Provide the (x, y) coordinate of the cell's center where the given text is located.  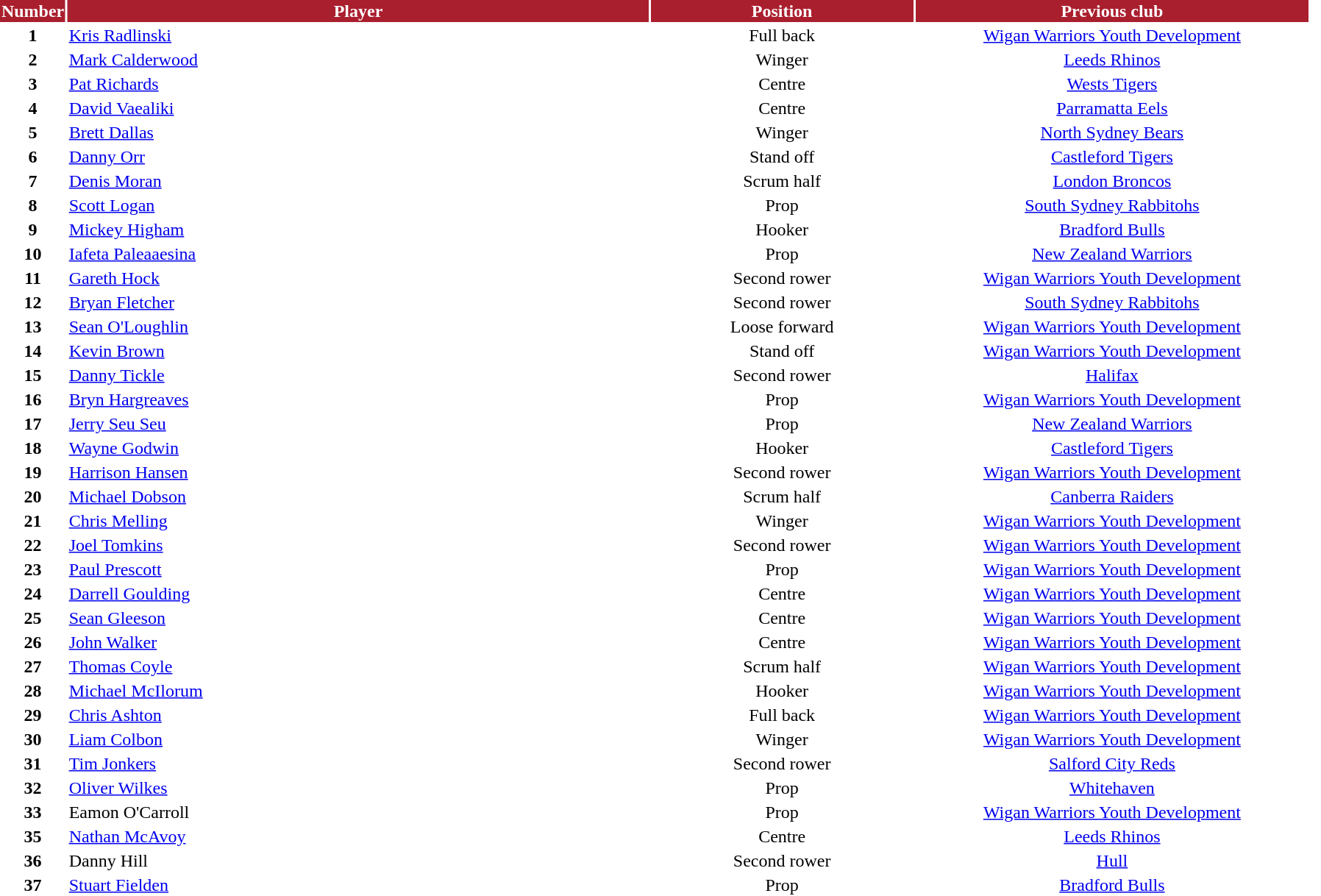
1 (32, 35)
15 (32, 375)
7 (32, 181)
33 (32, 812)
Hull (1112, 861)
Salford City Reds (1112, 764)
Michael Dobson (358, 497)
Canberra Raiders (1112, 497)
8 (32, 205)
2 (32, 60)
Danny Orr (358, 157)
Eamon O'Carroll (358, 812)
Tim Jonkers (358, 764)
Mickey Higham (358, 230)
37 (32, 885)
Harrison Hansen (358, 472)
Joel Tomkins (358, 545)
Denis Moran (358, 181)
Loose forward (783, 327)
4 (32, 108)
Paul Prescott (358, 569)
Stuart Fielden (358, 885)
Bryan Fletcher (358, 302)
5 (32, 132)
Number (32, 11)
David Vaealiki (358, 108)
Kevin Brown (358, 351)
32 (32, 788)
Chris Melling (358, 521)
Nathan McAvoy (358, 836)
North Sydney Bears (1112, 132)
10 (32, 254)
Bryn Hargreaves (358, 399)
Darrell Goulding (358, 594)
Sean O'Loughlin (358, 327)
6 (32, 157)
Liam Colbon (358, 739)
25 (32, 618)
24 (32, 594)
Jerry Seu Seu (358, 424)
Player (358, 11)
Pat Richards (358, 84)
Wayne Godwin (358, 448)
Kris Radlinski (358, 35)
30 (32, 739)
29 (32, 715)
Iafeta Paleaaesina (358, 254)
Whitehaven (1112, 788)
28 (32, 691)
11 (32, 278)
20 (32, 497)
Position (783, 11)
London Broncos (1112, 181)
13 (32, 327)
23 (32, 569)
Brett Dallas (358, 132)
22 (32, 545)
19 (32, 472)
21 (32, 521)
Scott Logan (358, 205)
Danny Hill (358, 861)
27 (32, 666)
Sean Gleeson (358, 618)
35 (32, 836)
18 (32, 448)
3 (32, 84)
Parramatta Eels (1112, 108)
26 (32, 642)
17 (32, 424)
36 (32, 861)
Chris Ashton (358, 715)
Wests Tigers (1112, 84)
Mark Calderwood (358, 60)
14 (32, 351)
Michael McIlorum (358, 691)
Danny Tickle (358, 375)
Halifax (1112, 375)
12 (32, 302)
16 (32, 399)
Gareth Hock (358, 278)
John Walker (358, 642)
9 (32, 230)
Previous club (1112, 11)
31 (32, 764)
Oliver Wilkes (358, 788)
Thomas Coyle (358, 666)
